Pinpoint the cell where the given text exists, returning its (X, Y) midpoint coordinate. 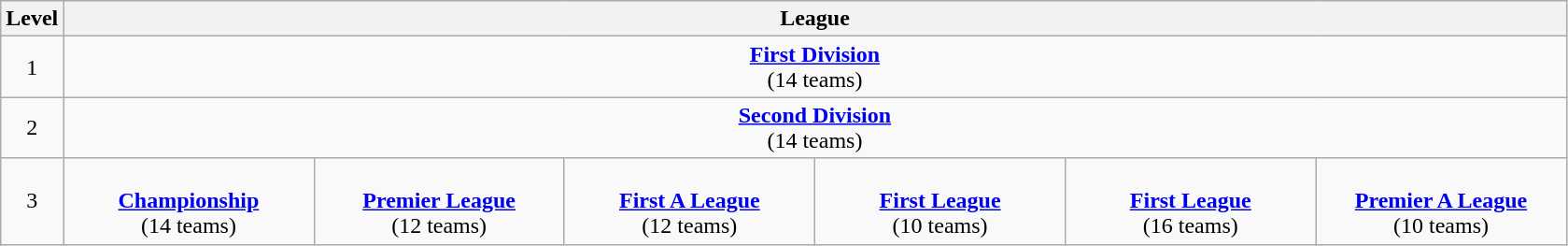
Premier League(12 teams) (439, 201)
3 (32, 201)
First A League(12 teams) (689, 201)
1 (32, 67)
League (814, 19)
First League(10 teams) (939, 201)
First Division(14 teams) (814, 67)
Level (32, 19)
Championship(14 teams) (189, 201)
First League(16 teams) (1191, 201)
Premier A League(10 teams) (1441, 201)
Second Division(14 teams) (814, 127)
2 (32, 127)
